Determine the [X, Y] coordinate at the center of the cell enclosing the given text.  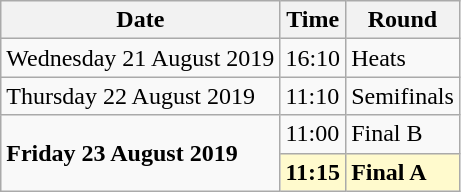
11:00 [313, 134]
11:15 [313, 172]
11:10 [313, 96]
Wednesday 21 August 2019 [140, 58]
Time [313, 20]
Final B [403, 134]
Heats [403, 58]
Thursday 22 August 2019 [140, 96]
Semifinals [403, 96]
Friday 23 August 2019 [140, 153]
Final A [403, 172]
Round [403, 20]
Date [140, 20]
16:10 [313, 58]
